For the text-containing cell, return its midpoint in (X, Y) coordinate format. 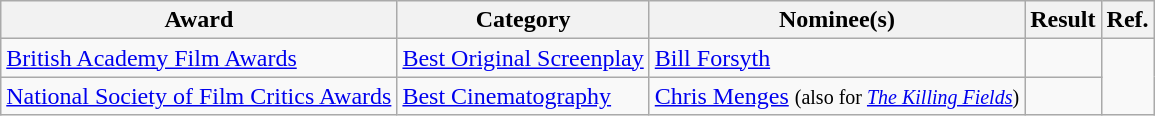
Category (523, 20)
Result (1063, 20)
Chris Menges (also for The Killing Fields) (836, 96)
Nominee(s) (836, 20)
British Academy Film Awards (199, 58)
Ref. (1128, 20)
National Society of Film Critics Awards (199, 96)
Bill Forsyth (836, 58)
Best Cinematography (523, 96)
Award (199, 20)
Best Original Screenplay (523, 58)
